Capture the cell that displays the provided text and extract its (X, Y) central coordinate. 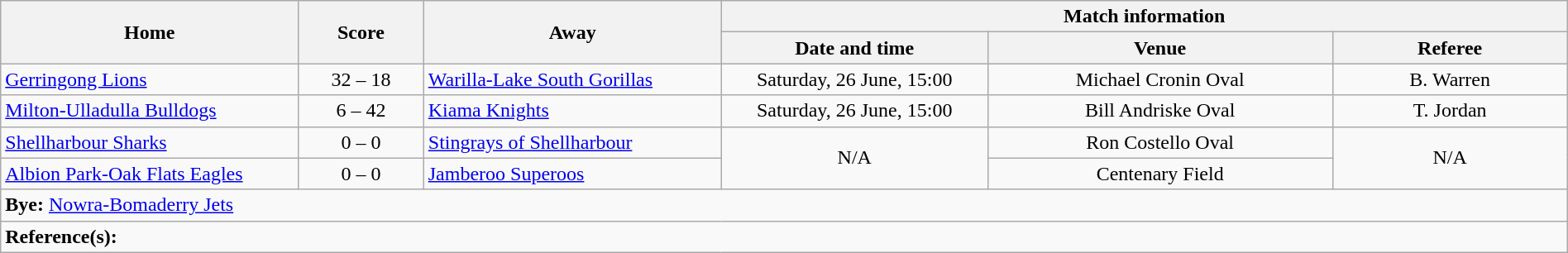
Bill Andriske Oval (1159, 111)
Bye: Nowra-Bomaderry Jets (784, 205)
Shellharbour Sharks (150, 142)
Referee (1450, 48)
32 – 18 (361, 79)
Centenary Field (1159, 174)
Venue (1159, 48)
B. Warren (1450, 79)
Home (150, 32)
Jamberoo Superoos (572, 174)
6 – 42 (361, 111)
Score (361, 32)
Stingrays of Shellharbour (572, 142)
Date and time (854, 48)
Albion Park-Oak Flats Eagles (150, 174)
Warilla-Lake South Gorillas (572, 79)
Reference(s): (784, 236)
Kiama Knights (572, 111)
Milton-Ulladulla Bulldogs (150, 111)
Match information (1145, 17)
Michael Cronin Oval (1159, 79)
Ron Costello Oval (1159, 142)
Away (572, 32)
Gerringong Lions (150, 79)
T. Jordan (1450, 111)
